Provide the (x, y) coordinate of the cell's center where the given text is located.  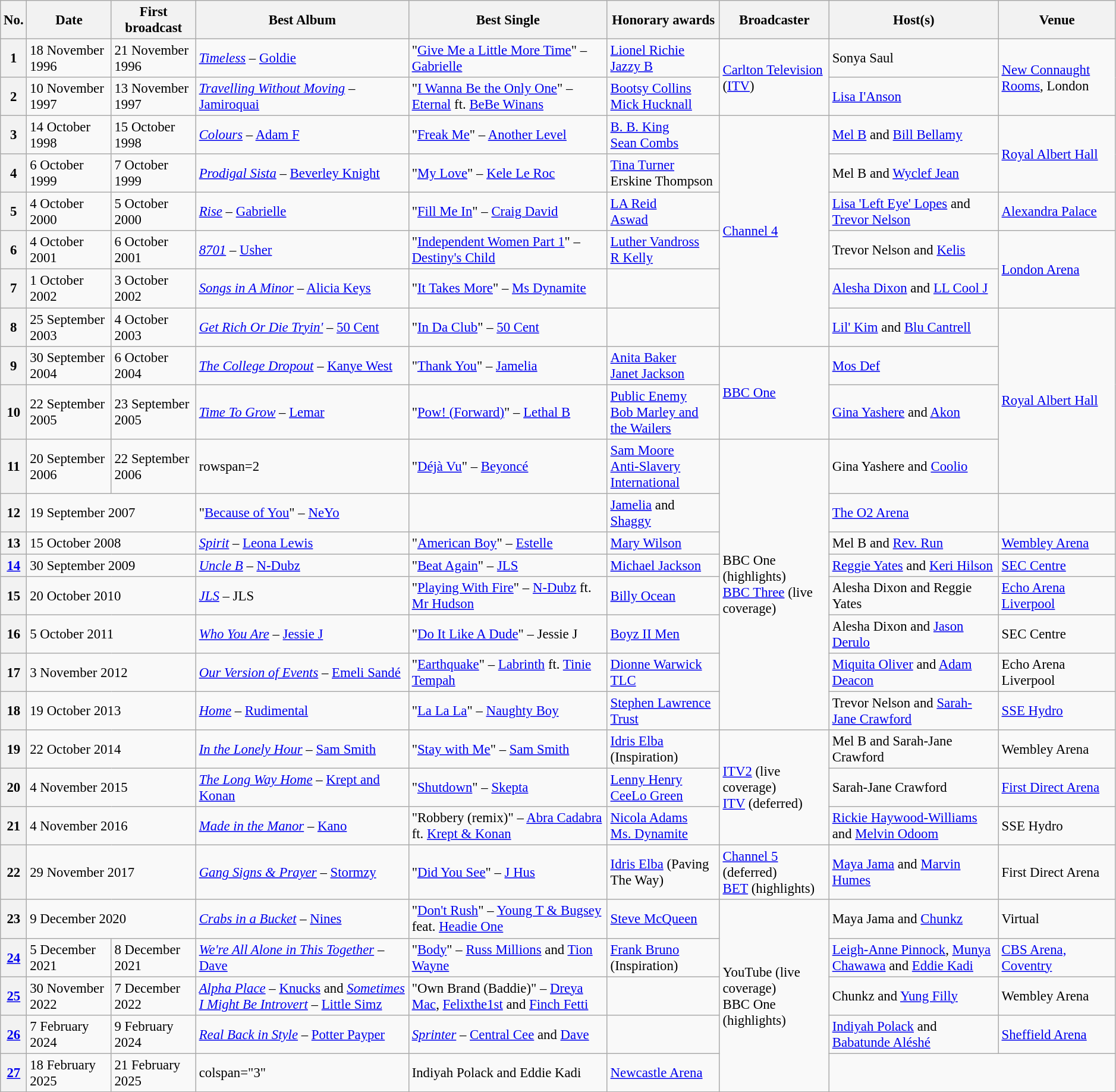
Broadcaster (774, 20)
Gina Yashere and Coolio (913, 466)
11 (14, 466)
30 September 2004 (69, 365)
Lenny HenryCeeLo Green (664, 788)
Maya Jama and Chunkz (913, 919)
18 (14, 711)
6 (14, 250)
"Freak Me" – Another Level (508, 136)
Nicola AdamsMs. Dynamite (664, 826)
Colours – Adam F (302, 136)
4 (14, 174)
Mel B and Bill Bellamy (913, 136)
22 September 2005 (69, 412)
3 (14, 136)
BBC One (774, 392)
Dionne WarwickTLC (664, 673)
4 November 2015 (111, 788)
Sprinter – Central Cee and Dave (508, 1034)
"La La La" – Naughty Boy (508, 711)
Alesha Dixon and Jason Derulo (913, 634)
4 October 2001 (69, 250)
Mary Wilson (664, 543)
12 (14, 512)
JLS – JLS (302, 596)
Trevor Nelson and Sarah-Jane Crawford (913, 711)
Rise – Gabrielle (302, 212)
22 (14, 873)
Honorary awards (664, 20)
"Because of You" – NeYo (302, 512)
21 (14, 826)
30 November 2022 (69, 996)
17 (14, 673)
"Playing With Fire" – N-Dubz ft. Mr Hudson (508, 596)
"In Da Club" – 50 Cent (508, 327)
"Robbery (remix)" – Abra Cadabra ft. Krept & Konan (508, 826)
Sonya Saul (913, 58)
Timeless – Goldie (302, 58)
9 February 2024 (153, 1034)
23 (14, 919)
Gang Signs & Prayer – Stormzy (302, 873)
6 October 2001 (153, 250)
2 (14, 96)
"Own Brand (Baddie)" – Dreya Mac, Felixthe1st and Finch Fetti (508, 996)
Boyz II Men (664, 634)
9 December 2020 (111, 919)
Leigh-Anne Pinnock, Munya Chawawa and Eddie Kadi (913, 957)
"I Wanna Be the Only One" – Eternal ft. BeBe Winans (508, 96)
10 (14, 412)
Virtual (1057, 919)
Lionel RichieJazzy B (664, 58)
29 November 2017 (111, 873)
"Déjà Vu" – Beyoncé (508, 466)
4 November 2016 (111, 826)
Public EnemyBob Marley and the Wailers (664, 412)
18 February 2025 (69, 1072)
14 October 1998 (69, 136)
Indiyah Polack and Eddie Kadi (508, 1072)
"Beat Again" – JLS (508, 565)
13 (14, 543)
The College Dropout – Kanye West (302, 365)
rowspan=2 (302, 466)
Venue (1057, 20)
"Stay with Me" – Sam Smith (508, 749)
Maya Jama and Marvin Humes (913, 873)
Carlton Television (ITV) (774, 77)
Uncle B – N-Dubz (302, 565)
Our Version of Events – Emeli Sandé (302, 673)
Jamelia and Shaggy (664, 512)
Lisa 'Left Eye' Lopes and Trevor Nelson (913, 212)
"Earthquake" – Labrinth ft. Tinie Tempah (508, 673)
New Connaught Rooms, London (1057, 77)
6 October 1999 (69, 174)
"Shutdown" – Skepta (508, 788)
25 (14, 996)
4 October 2000 (69, 212)
18 November 1996 (69, 58)
26 (14, 1034)
First broadcast (153, 20)
"Did You See" – J Hus (508, 873)
Travelling Without Moving – Jamiroquai (302, 96)
Bootsy CollinsMick Hucknall (664, 96)
Tina TurnerErskine Thompson (664, 174)
19 (14, 749)
"It Takes More" – Ms Dynamite (508, 289)
"American Boy" – Estelle (508, 543)
24 (14, 957)
BBC One (highlights)BBC Three (live coverage) (774, 584)
22 September 2006 (153, 466)
London Arena (1057, 269)
20 September 2006 (69, 466)
"Independent Women Part 1" – Destiny's Child (508, 250)
8 December 2021 (153, 957)
22 October 2014 (111, 749)
21 February 2025 (153, 1072)
"My Love" – Kele Le Roc (508, 174)
15 October 1998 (153, 136)
Gina Yashere and Akon (913, 412)
Alesha Dixon and Reggie Yates (913, 596)
Miquita Oliver and Adam Deacon (913, 673)
Stephen Lawrence Trust (664, 711)
Sam MooreAnti-Slavery International (664, 466)
Get Rich Or Die Tryin' – 50 Cent (302, 327)
YouTube (live coverage)BBC One (highlights) (774, 996)
No. (14, 20)
5 October 2011 (111, 634)
21 November 1996 (153, 58)
CBS Arena, Coventry (1057, 957)
In the Lonely Hour – Sam Smith (302, 749)
The Long Way Home – Krept and Konan (302, 788)
Newcastle Arena (664, 1072)
"Do It Like A Dude" – Jessie J (508, 634)
Michael Jackson (664, 565)
3 October 2002 (153, 289)
Frank Bruno (Inspiration) (664, 957)
We're All Alone in This Together – Dave (302, 957)
3 November 2012 (111, 673)
Sheffield Arena (1057, 1034)
"Don't Rush" – Young T & Bugsey feat. Headie One (508, 919)
1 October 2002 (69, 289)
5 October 2000 (153, 212)
20 (14, 788)
Alesha Dixon and LL Cool J (913, 289)
"Give Me a Little More Time" – Gabrielle (508, 58)
LA ReidAswad (664, 212)
10 November 1997 (69, 96)
Luther VandrossR Kelly (664, 250)
13 November 1997 (153, 96)
"Fill Me In" – Craig David (508, 212)
19 September 2007 (111, 512)
Best Single (508, 20)
Lisa I'Anson (913, 96)
Host(s) (913, 20)
"Body" – Russ Millions and Tion Wayne (508, 957)
23 September 2005 (153, 412)
Prodigal Sista – Beverley Knight (302, 174)
Crabs in a Bucket – Nines (302, 919)
Mel B and Sarah-Jane Crawford (913, 749)
Idris Elba (Paving The Way) (664, 873)
ITV2 (live coverage)ITV (deferred) (774, 788)
1 (14, 58)
Songs in A Minor – Alicia Keys (302, 289)
Home – Rudimental (302, 711)
27 (14, 1072)
"Pow! (Forward)" – Lethal B (508, 412)
Channel 4 (774, 231)
Reggie Yates and Keri Hilson (913, 565)
Mel B and Rev. Run (913, 543)
"Thank You" – Jamelia (508, 365)
Billy Ocean (664, 596)
Chunkz and Yung Filly (913, 996)
7 October 1999 (153, 174)
Real Back in Style – Potter Payper (302, 1034)
9 (14, 365)
4 October 2003 (153, 327)
The O2 Arena (913, 512)
Time To Grow – Lemar (302, 412)
7 December 2022 (153, 996)
6 October 2004 (153, 365)
Lil' Kim and Blu Cantrell (913, 327)
Mos Def (913, 365)
Who You Are – Jessie J (302, 634)
Anita BakerJanet Jackson (664, 365)
7 (14, 289)
15 October 2008 (111, 543)
Steve McQueen (664, 919)
Spirit – Leona Lewis (302, 543)
Mel B and Wyclef Jean (913, 174)
25 September 2003 (69, 327)
Alpha Place – Knucks and Sometimes I Might Be Introvert – Little Simz (302, 996)
16 (14, 634)
Best Album (302, 20)
8 (14, 327)
Channel 5 (deferred)BET (highlights) (774, 873)
B. B. KingSean Combs (664, 136)
20 October 2010 (111, 596)
Date (69, 20)
Made in the Manor – Kano (302, 826)
Alexandra Palace (1057, 212)
Idris Elba (Inspiration) (664, 749)
colspan="3" (302, 1072)
5 December 2021 (69, 957)
Indiyah Polack and Babatunde Aléshé (913, 1034)
7 February 2024 (69, 1034)
Sarah-Jane Crawford (913, 788)
14 (14, 565)
8701 – Usher (302, 250)
19 October 2013 (111, 711)
5 (14, 212)
Trevor Nelson and Kelis (913, 250)
30 September 2009 (111, 565)
15 (14, 596)
Rickie Haywood-Williams and Melvin Odoom (913, 826)
